Detect which cell encompasses the target text, then output its (x, y) center coordinate. 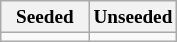
Seeded (45, 17)
Unseeded (133, 17)
